Output the (X, Y) coordinate of the center of the cell containing the given text.  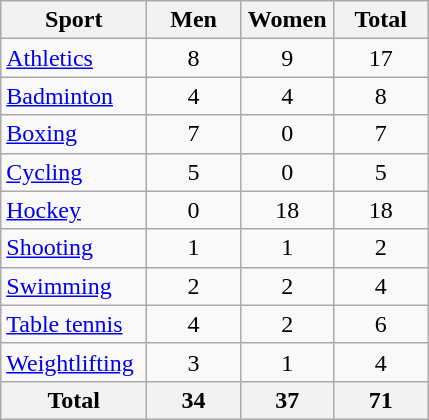
Cycling (74, 172)
Badminton (74, 96)
Shooting (74, 248)
3 (194, 362)
Men (194, 20)
Women (287, 20)
71 (381, 400)
17 (381, 58)
37 (287, 400)
9 (287, 58)
34 (194, 400)
Weightlifting (74, 362)
Athletics (74, 58)
6 (381, 324)
Swimming (74, 286)
Table tennis (74, 324)
Sport (74, 20)
Boxing (74, 134)
Hockey (74, 210)
